For the text-containing cell, return its midpoint in [x, y] coordinate format. 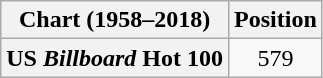
579 [276, 58]
Position [276, 20]
Chart (1958–2018) [115, 20]
US Billboard Hot 100 [115, 58]
